Pinpoint the cell where the given text exists, returning its (x, y) midpoint coordinate. 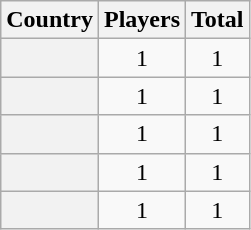
Players (142, 20)
Total (218, 20)
Country (50, 20)
